Locate the cell with the specified text and output its (X, Y) center coordinate. 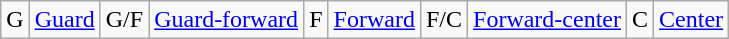
Guard (64, 20)
G/F (124, 20)
Guard-forward (226, 20)
F/C (444, 20)
C (640, 20)
Forward-center (548, 20)
Forward (374, 20)
G (15, 20)
Center (692, 20)
F (316, 20)
